From the cell containing the given text, extract its center point as (x, y) coordinate. 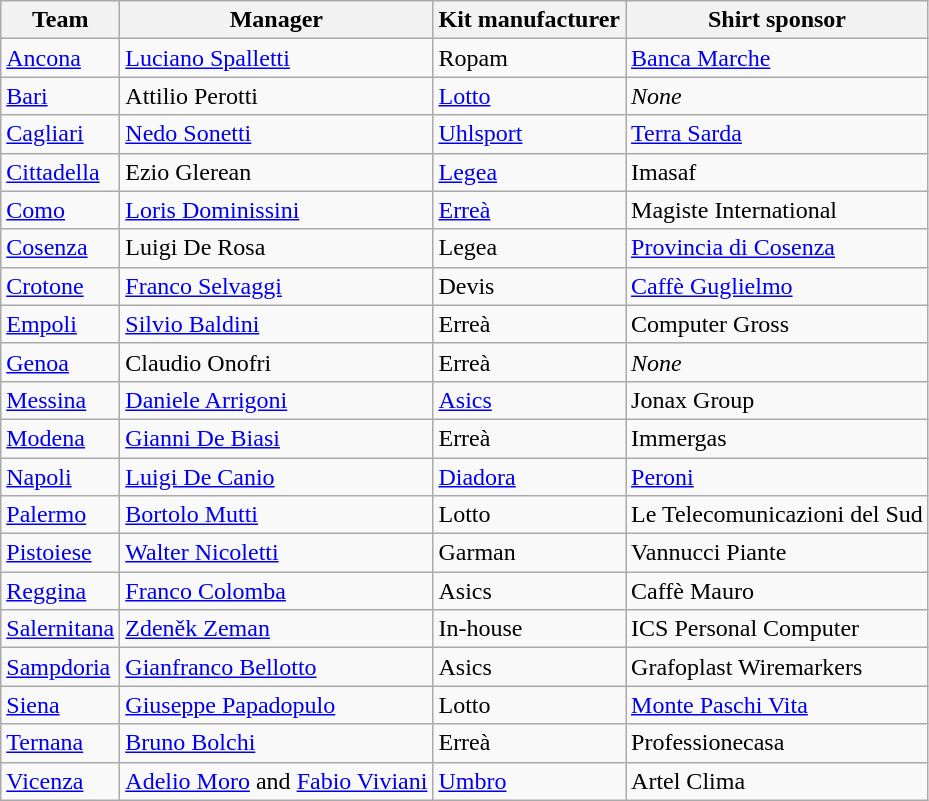
Luigi De Canio (276, 477)
Provincia di Cosenza (778, 248)
Vicenza (60, 781)
Nedo Sonetti (276, 134)
Napoli (60, 477)
Franco Selvaggi (276, 286)
Banca Marche (778, 58)
Cittadella (60, 172)
Siena (60, 705)
Kit manufacturer (530, 20)
Attilio Perotti (276, 96)
Messina (60, 400)
Palermo (60, 515)
Franco Colomba (276, 591)
Walter Nicoletti (276, 553)
Genoa (60, 362)
Grafoplast Wiremarkers (778, 667)
Ancona (60, 58)
Garman (530, 553)
Immergas (778, 438)
Silvio Baldini (276, 324)
Crotone (60, 286)
Caffè Mauro (778, 591)
Terra Sarda (778, 134)
Artel Clima (778, 781)
Como (60, 210)
Vannucci Piante (778, 553)
Cagliari (60, 134)
Shirt sponsor (778, 20)
Luciano Spalletti (276, 58)
Professionecasa (778, 743)
Cosenza (60, 248)
Umbro (530, 781)
Magiste International (778, 210)
Ezio Glerean (276, 172)
Le Telecomunicazioni del Sud (778, 515)
Giuseppe Papadopulo (276, 705)
Loris Dominissini (276, 210)
Bruno Bolchi (276, 743)
Computer Gross (778, 324)
Uhlsport (530, 134)
Luigi De Rosa (276, 248)
Modena (60, 438)
Jonax Group (778, 400)
Imasaf (778, 172)
Peroni (778, 477)
Team (60, 20)
Ternana (60, 743)
Ropam (530, 58)
Diadora (530, 477)
Empoli (60, 324)
Bari (60, 96)
Caffè Guglielmo (778, 286)
Sampdoria (60, 667)
ICS Personal Computer (778, 629)
Reggina (60, 591)
Adelio Moro and Fabio Viviani (276, 781)
Gianfranco Bellotto (276, 667)
Gianni De Biasi (276, 438)
Bortolo Mutti (276, 515)
Devis (530, 286)
In-house (530, 629)
Manager (276, 20)
Monte Paschi Vita (778, 705)
Daniele Arrigoni (276, 400)
Pistoiese (60, 553)
Zdeněk Zeman (276, 629)
Salernitana (60, 629)
Claudio Onofri (276, 362)
